Determine the (X, Y) coordinate at the center of the cell enclosing the given text.  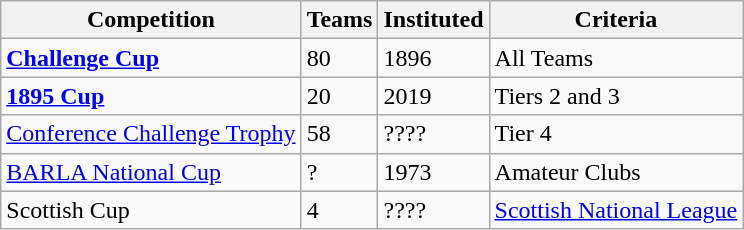
Criteria (616, 20)
58 (340, 134)
Instituted (434, 20)
Conference Challenge Trophy (151, 134)
Amateur Clubs (616, 172)
Teams (340, 20)
20 (340, 96)
Tier 4 (616, 134)
All Teams (616, 58)
2019 (434, 96)
80 (340, 58)
Scottish Cup (151, 210)
1896 (434, 58)
4 (340, 210)
Challenge Cup (151, 58)
Scottish National League (616, 210)
Competition (151, 20)
? (340, 172)
Tiers 2 and 3 (616, 96)
1973 (434, 172)
1895 Cup (151, 96)
BARLA National Cup (151, 172)
